Locate the cell with the specified text and output its (X, Y) center coordinate. 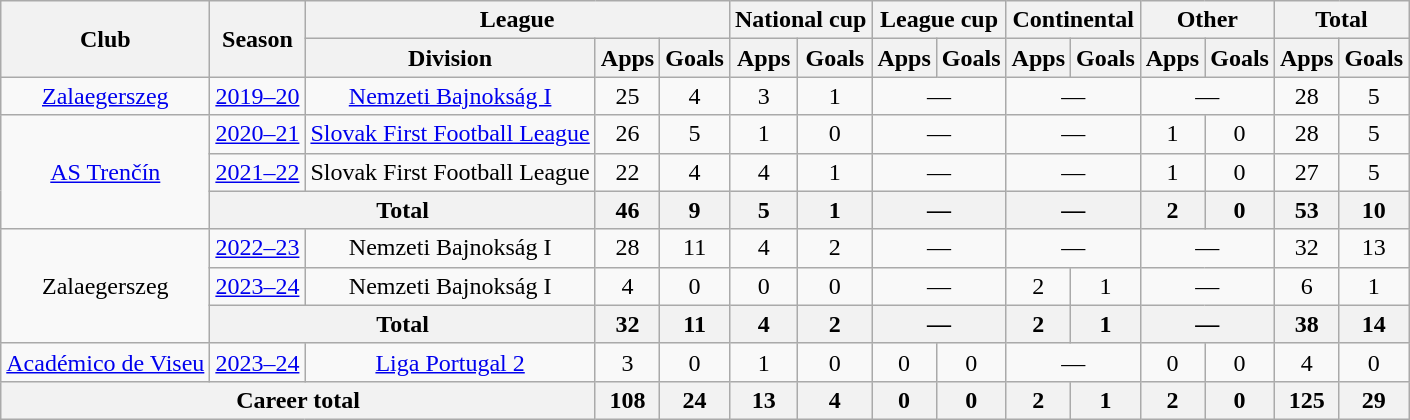
53 (1306, 210)
38 (1306, 324)
25 (627, 96)
League cup (939, 20)
26 (627, 134)
AS Trenčín (106, 172)
29 (1374, 400)
9 (695, 210)
Continental (1073, 20)
46 (627, 210)
Académico de Viseu (106, 362)
Division (450, 58)
2019–20 (258, 96)
24 (695, 400)
10 (1374, 210)
6 (1306, 286)
27 (1306, 172)
2020–21 (258, 134)
108 (627, 400)
Season (258, 39)
Other (1207, 20)
2022–23 (258, 248)
2021–22 (258, 172)
National cup (800, 20)
125 (1306, 400)
Liga Portugal 2 (450, 362)
14 (1374, 324)
Career total (298, 400)
Club (106, 39)
League (518, 20)
22 (627, 172)
